Output the (x, y) coordinate of the center of the cell containing the given text.  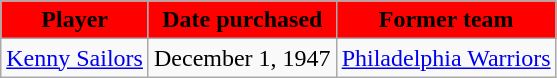
Philadelphia Warriors (446, 58)
Kenny Sailors (75, 58)
Player (75, 20)
Former team (446, 20)
December 1, 1947 (242, 58)
Date purchased (242, 20)
